Locate the cell with the specified text and output its (X, Y) center coordinate. 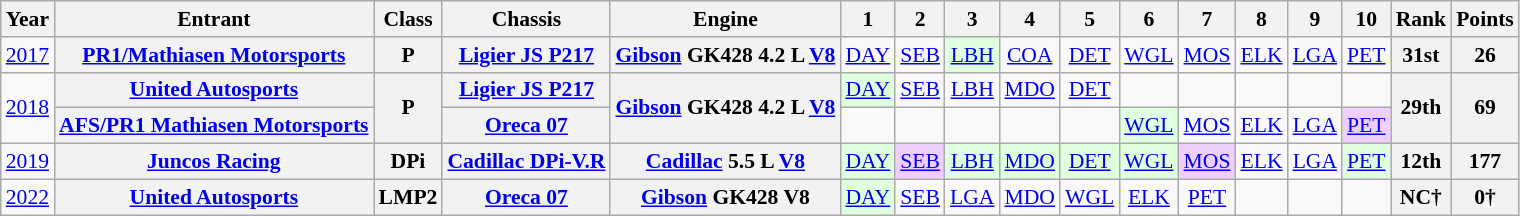
AFS/PR1 Mathiasen Motorsports (214, 126)
2 (920, 19)
0† (1485, 197)
3 (972, 19)
31st (1422, 55)
29th (1422, 108)
Points (1485, 19)
8 (1261, 19)
Engine (725, 19)
2017 (28, 55)
10 (1366, 19)
LMP2 (408, 197)
7 (1208, 19)
COA (1030, 55)
1 (868, 19)
DPi (408, 162)
2022 (28, 197)
Juncos Racing (214, 162)
Class (408, 19)
6 (1148, 19)
9 (1315, 19)
NC† (1422, 197)
2019 (28, 162)
Chassis (526, 19)
12th (1422, 162)
Cadillac DPi-V.R (526, 162)
4 (1030, 19)
Entrant (214, 19)
Year (28, 19)
177 (1485, 162)
5 (1090, 19)
Gibson GK428 V8 (725, 197)
2018 (28, 108)
69 (1485, 108)
Rank (1422, 19)
PR1/Mathiasen Motorsports (214, 55)
Cadillac 5.5 L V8 (725, 162)
26 (1485, 55)
